Determine the [x, y] coordinate at the center of the cell enclosing the given text.  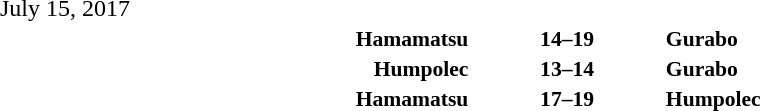
14–19 [568, 38]
13–14 [568, 68]
